Find where the given text appears and provide that cell's center as (x, y) coordinate. 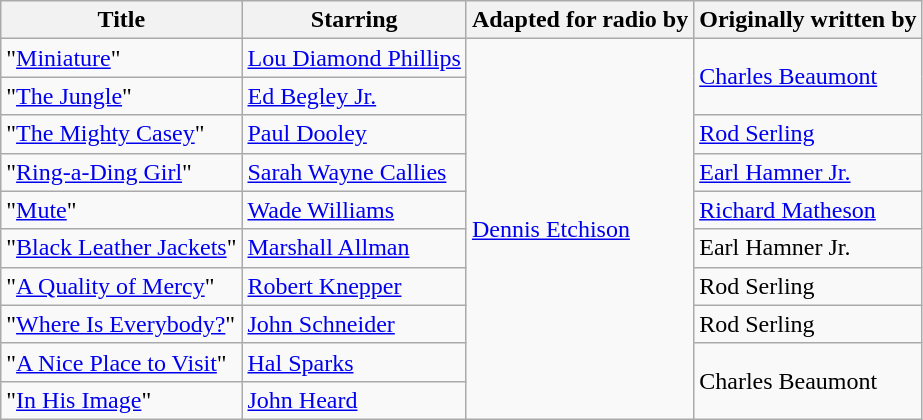
Sarah Wayne Callies (354, 172)
Ed Begley Jr. (354, 96)
Adapted for radio by (580, 20)
John Heard (354, 400)
Starring (354, 20)
"Ring-a-Ding Girl" (122, 172)
Richard Matheson (808, 210)
"The Mighty Casey" (122, 134)
"In His Image" (122, 400)
Originally written by (808, 20)
Marshall Allman (354, 248)
Lou Diamond Phillips (354, 58)
"The Jungle" (122, 96)
Paul Dooley (354, 134)
Wade Williams (354, 210)
Dennis Etchison (580, 230)
"A Quality of Mercy" (122, 286)
Robert Knepper (354, 286)
"Mute" (122, 210)
"Black Leather Jackets" (122, 248)
"Miniature" (122, 58)
"A Nice Place to Visit" (122, 362)
"Where Is Everybody?" (122, 324)
Title (122, 20)
John Schneider (354, 324)
Hal Sparks (354, 362)
